From the cell containing the given text, extract its center point as (X, Y) coordinate. 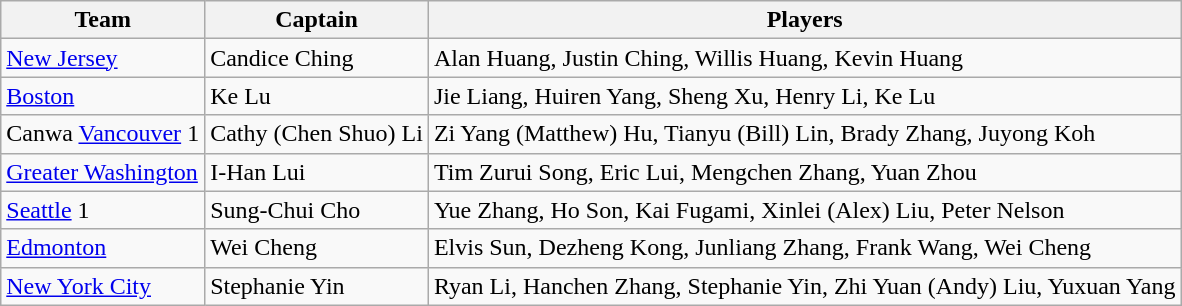
I-Han Lui (317, 172)
Yue Zhang, Ho Son, Kai Fugami, Xinlei (Alex) Liu, Peter Nelson (804, 210)
Jie Liang, Huiren Yang, Sheng Xu, Henry Li, Ke Lu (804, 96)
New York City (103, 286)
Cathy (Chen Shuo) Li (317, 134)
Candice Ching (317, 58)
Elvis Sun, Dezheng Kong, Junliang Zhang, Frank Wang, Wei Cheng (804, 248)
Boston (103, 96)
Edmonton (103, 248)
New Jersey (103, 58)
Alan Huang, Justin Ching, Willis Huang, Kevin Huang (804, 58)
Ke Lu (317, 96)
Stephanie Yin (317, 286)
Wei Cheng (317, 248)
Tim Zurui Song, Eric Lui, Mengchen Zhang, Yuan Zhou (804, 172)
Team (103, 20)
Greater Washington (103, 172)
Sung-Chui Cho (317, 210)
Players (804, 20)
Canwa Vancouver 1 (103, 134)
Zi Yang (Matthew) Hu, Tianyu (Bill) Lin, Brady Zhang, Juyong Koh (804, 134)
Seattle 1 (103, 210)
Ryan Li, Hanchen Zhang, Stephanie Yin, Zhi Yuan (Andy) Liu, Yuxuan Yang (804, 286)
Captain (317, 20)
